Extract the [x, y] coordinate from the center of the cell holding the provided text.  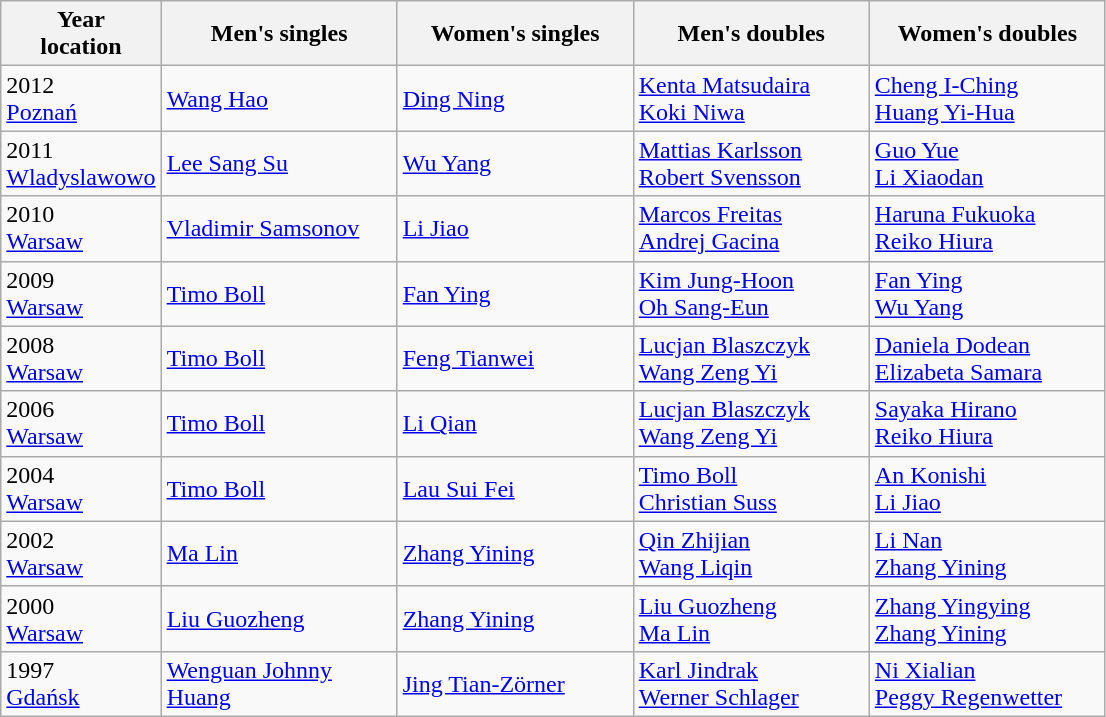
Mattias Karlsson Robert Svensson [751, 164]
2012 Poznań [81, 98]
Kim Jung-Hoon Oh Sang-Eun [751, 294]
1997 Gdańsk [81, 684]
Li Nan Zhang Yining [987, 554]
Lau Sui Fei [515, 488]
Vladimir Samsonov [279, 228]
2011 Wladyslawowo [81, 164]
Daniela Dodean Elizabeta Samara [987, 358]
Fan Ying [515, 294]
Women's doubles [987, 34]
2006 Warsaw [81, 424]
Liu Guozheng Ma Lin [751, 618]
Li Qian [515, 424]
Haruna Fukuoka Reiko Hiura [987, 228]
Ding Ning [515, 98]
Men's singles [279, 34]
Karl Jindrak Werner Schlager [751, 684]
Sayaka Hirano Reiko Hiura [987, 424]
Marcos Freitas Andrej Gacina [751, 228]
2008 Warsaw [81, 358]
2009 Warsaw [81, 294]
Feng Tianwei [515, 358]
Ni Xialian Peggy Regenwetter [987, 684]
Zhang Yingying Zhang Yining [987, 618]
Men's doubles [751, 34]
Timo Boll Christian Suss [751, 488]
Year location [81, 34]
Wang Hao [279, 98]
An Konishi Li Jiao [987, 488]
Guo Yue Li Xiaodan [987, 164]
Liu Guozheng [279, 618]
Wu Yang [515, 164]
Cheng I-Ching Huang Yi-Hua [987, 98]
2000 Warsaw [81, 618]
Wenguan Johnny Huang [279, 684]
2010 Warsaw [81, 228]
Women's singles [515, 34]
2004 Warsaw [81, 488]
Lee Sang Su [279, 164]
Kenta Matsudaira Koki Niwa [751, 98]
2002 Warsaw [81, 554]
Qin Zhijian Wang Liqin [751, 554]
Jing Tian-Zörner [515, 684]
Fan Ying Wu Yang [987, 294]
Ma Lin [279, 554]
Li Jiao [515, 228]
